From the cell containing the given text, extract its center point as [x, y] coordinate. 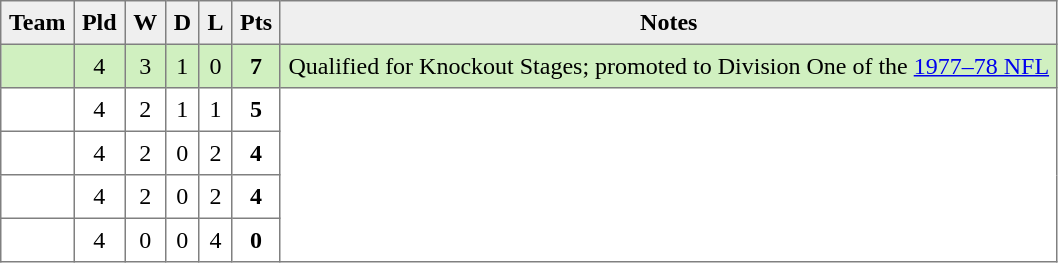
Qualified for Knockout Stages; promoted to Division One of the 1977–78 NFL [668, 66]
W [145, 23]
7 [256, 66]
Notes [668, 23]
L [216, 23]
Team [38, 23]
3 [145, 66]
5 [256, 110]
Pts [256, 23]
D [182, 23]
Pld [100, 23]
